Output the (x, y) coordinate of the center of the cell containing the given text.  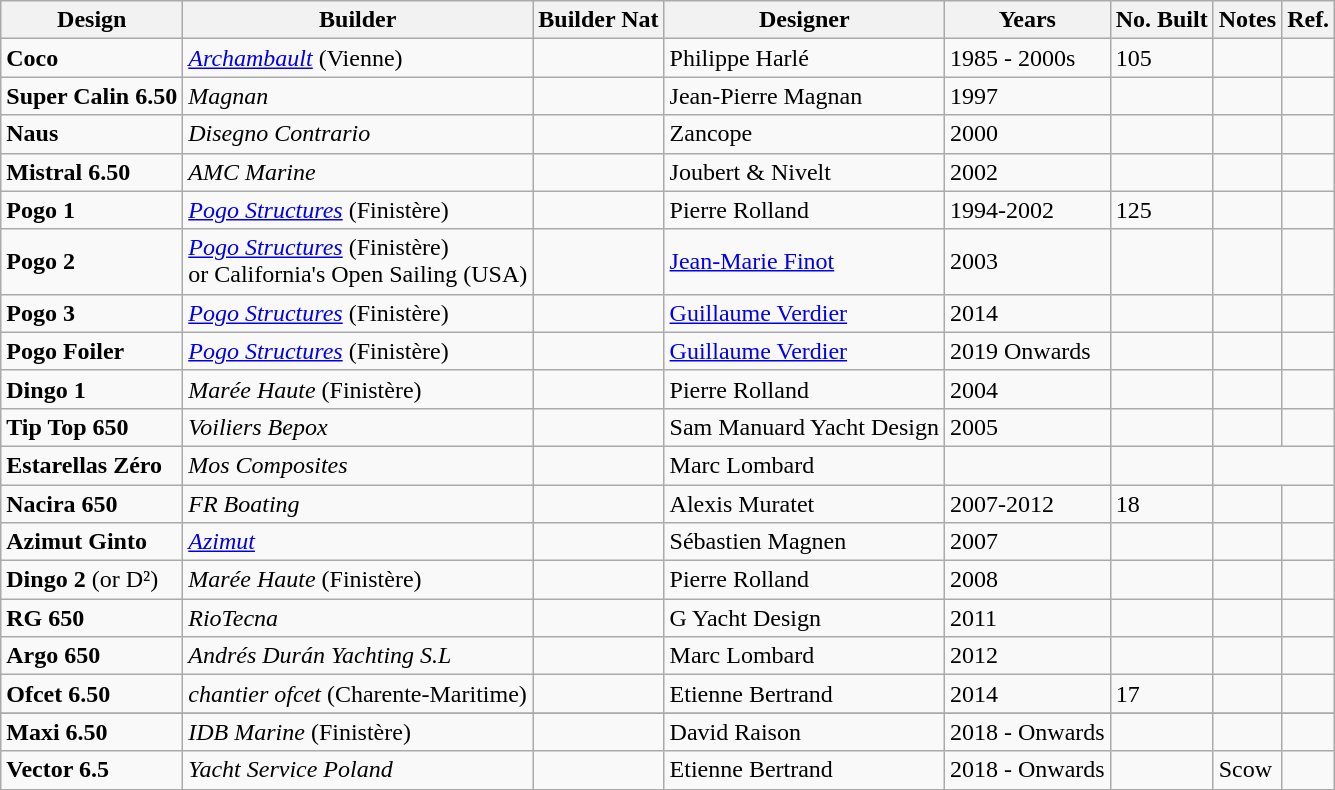
Pogo Foiler (92, 351)
2019 Onwards (1027, 351)
1994-2002 (1027, 210)
Zancope (804, 134)
Builder (358, 20)
Jean-Pierre Magnan (804, 96)
Pogo 2 (92, 262)
Disegno Contrario (358, 134)
Sébastien Magnen (804, 542)
Pogo Structures (Finistère) or California's Open Sailing (USA) (358, 262)
AMC Marine (358, 172)
Notes (1247, 20)
Alexis Muratet (804, 503)
Mistral 6.50 (92, 172)
Mos Composites (358, 465)
G Yacht Design (804, 618)
2004 (1027, 389)
Coco (92, 58)
No. Built (1162, 20)
IDB Marine (Finistère) (358, 732)
David Raison (804, 732)
Pogo 1 (92, 210)
2000 (1027, 134)
2008 (1027, 580)
1997 (1027, 96)
Builder Nat (598, 20)
Tip Top 650 (92, 427)
Super Calin 6.50 (92, 96)
Ref. (1308, 20)
2005 (1027, 427)
Design (92, 20)
Designer (804, 20)
2002 (1027, 172)
Dingo 2 (or D²) (92, 580)
1985 - 2000s (1027, 58)
2007-2012 (1027, 503)
Dingo 1 (92, 389)
Pogo 3 (92, 313)
2007 (1027, 542)
18 (1162, 503)
Andrés Durán Yachting S.L (358, 656)
FR Boating (358, 503)
chantier ofcet (Charente-Maritime) (358, 694)
Scow (1247, 770)
2012 (1027, 656)
Ofcet 6.50 (92, 694)
Voiliers Bepox (358, 427)
2003 (1027, 262)
Years (1027, 20)
Jean-Marie Finot (804, 262)
Archambault (Vienne) (358, 58)
125 (1162, 210)
Naus (92, 134)
Joubert & Nivelt (804, 172)
RioTecna (358, 618)
Argo 650 (92, 656)
RG 650 (92, 618)
Nacira 650 (92, 503)
Vector 6.5 (92, 770)
Magnan (358, 96)
17 (1162, 694)
Yacht Service Poland (358, 770)
105 (1162, 58)
Estarellas Zéro (92, 465)
Azimut Ginto (92, 542)
Philippe Harlé (804, 58)
Maxi 6.50 (92, 732)
Azimut (358, 542)
Sam Manuard Yacht Design (804, 427)
2011 (1027, 618)
